Return [X, Y] of the center of cell containing provided text 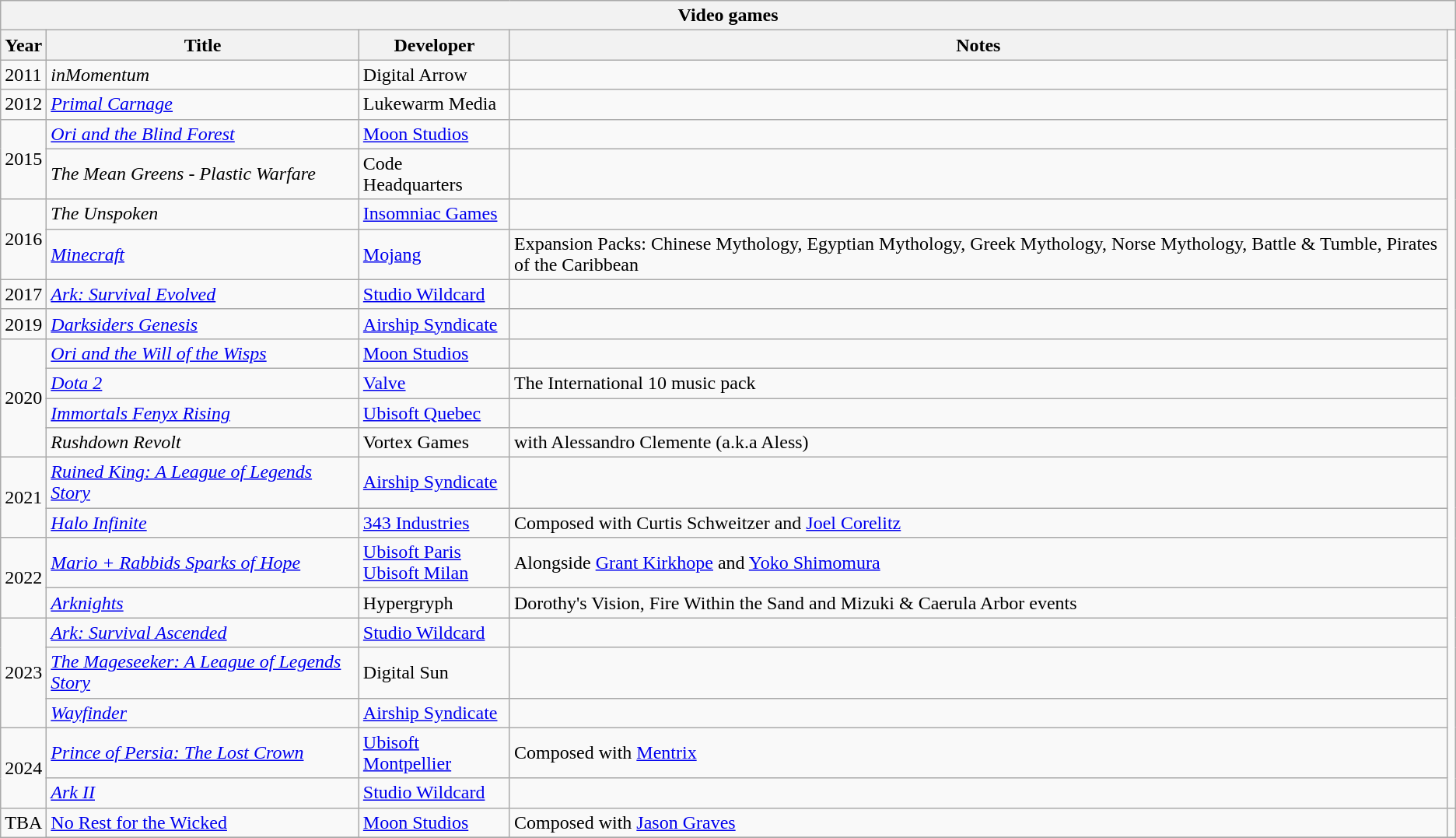
2023 [23, 672]
Ubisoft ParisUbisoft Milan [434, 563]
Mojang [434, 254]
Vortex Games [434, 443]
The International 10 music pack [978, 383]
2011 [23, 75]
The Mean Greens - Plastic Warfare [203, 174]
2015 [23, 159]
with Alessandro Clemente (a.k.a Aless) [978, 443]
Digital Arrow [434, 75]
Ubisoft Quebec [434, 413]
2017 [23, 294]
Ark: Survival Evolved [203, 294]
2020 [23, 398]
Ark II [203, 793]
2024 [23, 767]
Ubisoft Montpellier [434, 753]
Expansion Packs: Chinese Mythology, Egyptian Mythology, Greek Mythology, Norse Mythology, Battle & Tumble, Pirates of the Caribbean [978, 254]
Primal Carnage [203, 104]
Rushdown Revolt [203, 443]
Composed with Jason Graves [978, 822]
Mario + Rabbids Sparks of Hope [203, 563]
2016 [23, 240]
Notes [978, 45]
Halo Infinite [203, 523]
Video games [728, 16]
Title [203, 45]
Ori and the Blind Forest [203, 134]
Immortals Fenyx Rising [203, 413]
Year [23, 45]
Prince of Persia: The Lost Crown [203, 753]
Lukewarm Media [434, 104]
Darksiders Genesis [203, 324]
Alongside Grant Kirkhope and Yoko Shimomura [978, 563]
343 Industries [434, 523]
Ori and the Will of the Wisps [203, 353]
Composed with Mentrix [978, 753]
2022 [23, 577]
Dorothy's Vision, Fire Within the Sand and Mizuki & Caerula Arbor events [978, 603]
Insomniac Games [434, 214]
Code Headquarters [434, 174]
The Unspoken [203, 214]
No Rest for the Wicked [203, 822]
2019 [23, 324]
2021 [23, 498]
Developer [434, 45]
Hypergryph [434, 603]
TBA [23, 822]
Ruined King: A League of Legends Story [203, 482]
inMomentum [203, 75]
Composed with Curtis Schweitzer and Joel Corelitz [978, 523]
2012 [23, 104]
Valve [434, 383]
Arknights [203, 603]
Ark: Survival Ascended [203, 633]
Wayfinder [203, 713]
Minecraft [203, 254]
Digital Sun [434, 672]
Dota 2 [203, 383]
The Mageseeker: A League of Legends Story [203, 672]
